Scan for the cell matching the given text and deliver its (X, Y) coordinate at center. 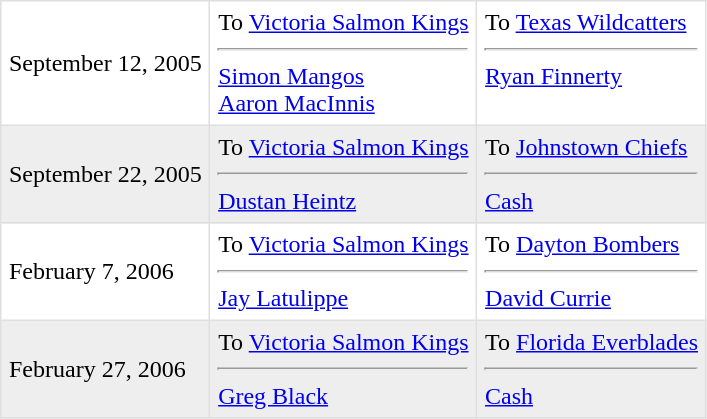
To Johnstown ChiefsCash (592, 174)
To Texas WildcattersRyan Finnerty (592, 63)
To Victoria Salmon KingsDustan Heintz (344, 174)
To Dayton BombersDavid Currie (592, 272)
To Victoria Salmon KingsGreg Black (344, 369)
To Florida EverbladesCash (592, 369)
September 12, 2005 (106, 63)
September 22, 2005 (106, 174)
To Victoria Salmon KingsJay Latulippe (344, 272)
February 7, 2006 (106, 272)
To Victoria Salmon KingsSimon MangosAaron MacInnis (344, 63)
February 27, 2006 (106, 369)
